Find where the given text appears and provide that cell's center as [X, Y] coordinate. 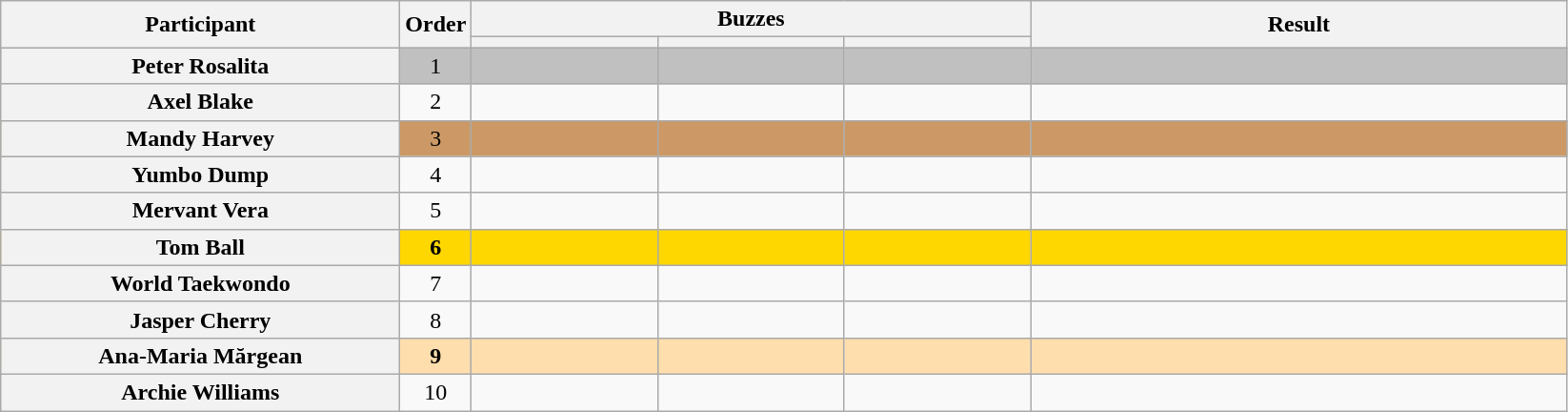
Peter Rosalita [200, 66]
Order [436, 25]
Mervant Vera [200, 211]
Axel Blake [200, 102]
6 [436, 247]
Buzzes [751, 19]
Jasper Cherry [200, 319]
9 [436, 356]
2 [436, 102]
Archie Williams [200, 392]
4 [436, 175]
Tom Ball [200, 247]
Result [1299, 25]
7 [436, 283]
3 [436, 138]
10 [436, 392]
Participant [200, 25]
Yumbo Dump [200, 175]
Mandy Harvey [200, 138]
Ana-Maria Mărgean [200, 356]
1 [436, 66]
5 [436, 211]
World Taekwondo [200, 283]
8 [436, 319]
